Scan for the cell matching the given text and deliver its [X, Y] coordinate at center. 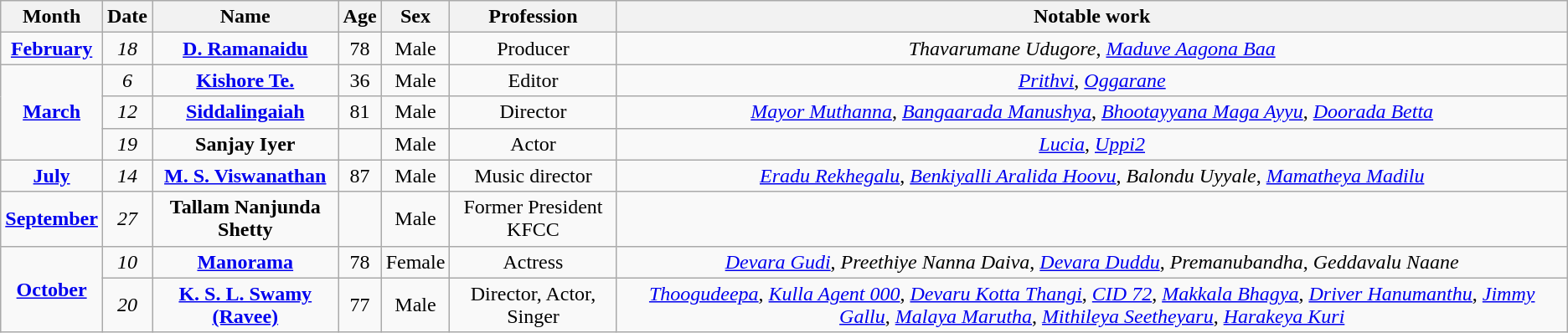
Director, Actor, Singer [533, 305]
10 [127, 262]
September [52, 219]
20 [127, 305]
Sex [415, 17]
27 [127, 219]
Devara Gudi, Preethiye Nanna Daiva, Devara Duddu, Premanubandha, Geddavalu Naane [1092, 262]
Former President KFCC [533, 219]
87 [360, 176]
Sanjay Iyer [246, 144]
Producer [533, 49]
Editor [533, 80]
October [52, 289]
Actor [533, 144]
February [52, 49]
Tallam Nanjunda Shetty [246, 219]
Mayor Muthanna, Bangaarada Manushya, Bhootayyana Maga Ayyu, Doorada Betta [1092, 112]
Date [127, 17]
Name [246, 17]
36 [360, 80]
Age [360, 17]
K. S. L. Swamy (Ravee) [246, 305]
Month [52, 17]
Lucia, Uppi2 [1092, 144]
6 [127, 80]
Female [415, 262]
M. S. Viswanathan [246, 176]
81 [360, 112]
D. Ramanaidu [246, 49]
18 [127, 49]
Music director [533, 176]
Notable work [1092, 17]
Kishore Te. [246, 80]
Profession [533, 17]
Eradu Rekhegalu, Benkiyalli Aralida Hoovu, Balondu Uyyale, Mamatheya Madilu [1092, 176]
July [52, 176]
Manorama [246, 262]
14 [127, 176]
Director [533, 112]
Actress [533, 262]
Prithvi, Oggarane [1092, 80]
March [52, 112]
Thavarumane Udugore, Maduve Aagona Baa [1092, 49]
12 [127, 112]
Siddalingaiah [246, 112]
77 [360, 305]
19 [127, 144]
